Identify which cell holds the provided text, then report its (X, Y) central coordinate. 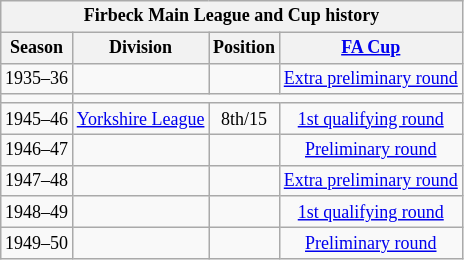
1945–46 (37, 118)
1948–49 (37, 212)
1947–48 (37, 180)
1935–36 (37, 78)
Season (37, 48)
FA Cup (370, 48)
Division (140, 48)
Yorkshire League (140, 118)
Firbeck Main League and Cup history (232, 16)
Position (244, 48)
1949–50 (37, 244)
8th/15 (244, 118)
1946–47 (37, 150)
